Output the (x, y) coordinate of the center of the cell containing the given text.  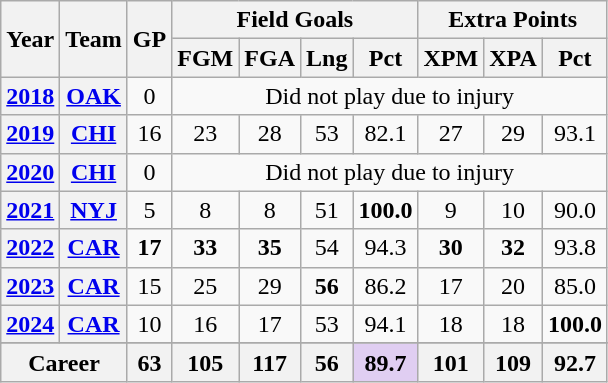
33 (206, 248)
94.3 (386, 248)
89.7 (386, 362)
2018 (30, 96)
Team (94, 39)
Career (64, 362)
Field Goals (295, 20)
117 (270, 362)
GP (149, 39)
86.2 (386, 286)
NYJ (94, 210)
51 (327, 210)
93.8 (574, 248)
OAK (94, 96)
2019 (30, 134)
93.1 (574, 134)
2021 (30, 210)
23 (206, 134)
92.7 (574, 362)
35 (270, 248)
9 (451, 210)
28 (270, 134)
20 (514, 286)
2020 (30, 172)
82.1 (386, 134)
Extra Points (512, 20)
FGM (206, 58)
5 (149, 210)
XPA (514, 58)
Lng (327, 58)
85.0 (574, 286)
Year (30, 39)
101 (451, 362)
54 (327, 248)
30 (451, 248)
109 (514, 362)
FGA (270, 58)
105 (206, 362)
15 (149, 286)
94.1 (386, 324)
90.0 (574, 210)
32 (514, 248)
2022 (30, 248)
27 (451, 134)
63 (149, 362)
2024 (30, 324)
25 (206, 286)
2023 (30, 286)
XPM (451, 58)
